Detect which cell encompasses the target text, then output its (X, Y) center coordinate. 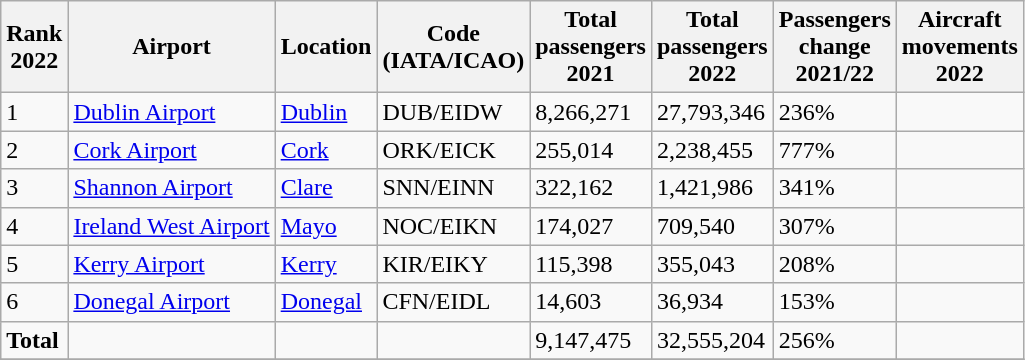
KIR/EIKY (454, 264)
2 (34, 150)
Shannon Airport (172, 188)
Code(IATA/ICAO) (454, 47)
ORK/EICK (454, 150)
8,266,271 (591, 112)
Location (326, 47)
Cork (326, 150)
9,147,475 (591, 340)
2,238,455 (712, 150)
115,398 (591, 264)
36,934 (712, 302)
Dublin Airport (172, 112)
236% (834, 112)
322,162 (591, 188)
255,014 (591, 150)
6 (34, 302)
Cork Airport (172, 150)
DUB/EIDW (454, 112)
Totalpassengers2022 (712, 47)
SNN/EINN (454, 188)
256% (834, 340)
Clare (326, 188)
341% (834, 188)
Aircraftmovements2022 (960, 47)
355,043 (712, 264)
4 (34, 226)
174,027 (591, 226)
27,793,346 (712, 112)
3 (34, 188)
1 (34, 112)
153% (834, 302)
Donegal (326, 302)
1,421,986 (712, 188)
Airport (172, 47)
709,540 (712, 226)
Dublin (326, 112)
5 (34, 264)
14,603 (591, 302)
777% (834, 150)
Kerry (326, 264)
Total (34, 340)
307% (834, 226)
Donegal Airport (172, 302)
Passengerschange2021/22 (834, 47)
32,555,204 (712, 340)
Totalpassengers2021 (591, 47)
Kerry Airport (172, 264)
208% (834, 264)
Rank2022 (34, 47)
Mayo (326, 226)
CFN/EIDL (454, 302)
NOC/EIKN (454, 226)
Ireland West Airport (172, 226)
